Scan for the cell matching the given text and deliver its [x, y] coordinate at center. 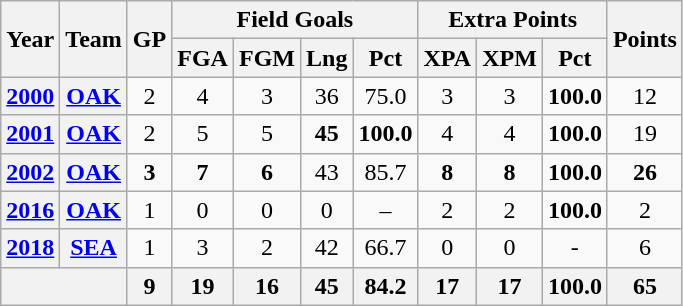
2016 [30, 210]
GP [149, 39]
75.0 [386, 96]
2000 [30, 96]
65 [644, 286]
84.2 [386, 286]
XPM [510, 58]
9 [149, 286]
FGM [266, 58]
- [574, 248]
Points [644, 39]
12 [644, 96]
26 [644, 172]
2001 [30, 134]
36 [327, 96]
Extra Points [512, 20]
66.7 [386, 248]
FGA [203, 58]
85.7 [386, 172]
43 [327, 172]
XPA [448, 58]
2018 [30, 248]
Team [94, 39]
Field Goals [295, 20]
2002 [30, 172]
SEA [94, 248]
Year [30, 39]
42 [327, 248]
Lng [327, 58]
– [386, 210]
16 [266, 286]
7 [203, 172]
